Extract the [X, Y] coordinate from the center of the cell holding the provided text.  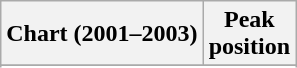
Chart (2001–2003) [102, 34]
Peakposition [249, 34]
